Detect which cell encompasses the target text, then output its [X, Y] center coordinate. 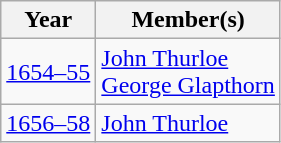
John Thurloe [188, 123]
1656–58 [48, 123]
John ThurloeGeorge Glapthorn [188, 72]
1654–55 [48, 72]
Year [48, 20]
Member(s) [188, 20]
